Detect which cell encompasses the target text, then output its (x, y) center coordinate. 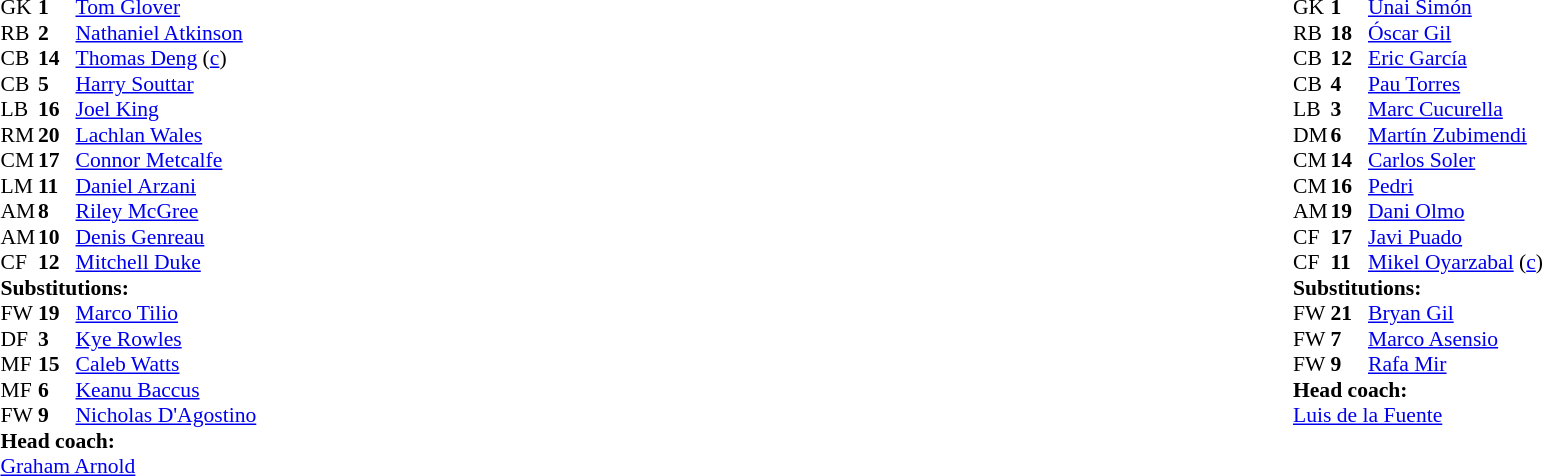
Harry Souttar (166, 84)
Joel King (166, 109)
10 (57, 237)
Thomas Deng (c) (166, 59)
Head coach: (128, 441)
20 (57, 135)
Denis Genreau (166, 237)
Nathaniel Atkinson (166, 33)
21 (1349, 313)
7 (1349, 339)
8 (57, 211)
Lachlan Wales (166, 135)
Mitchell Duke (166, 263)
LM (19, 186)
Riley McGree (166, 211)
4 (1349, 84)
Keanu Baccus (166, 390)
15 (57, 365)
5 (57, 84)
DM (1312, 135)
Nicholas D'Agostino (166, 415)
2 (57, 33)
Connor Metcalfe (166, 161)
Daniel Arzani (166, 186)
Kye Rowles (166, 339)
DF (19, 339)
RM (19, 135)
Substitutions: (128, 288)
Marco Tilio (166, 313)
18 (1349, 33)
Caleb Watts (166, 365)
